Return the [X, Y] coordinate for the center point of the cell that contains the specified text.  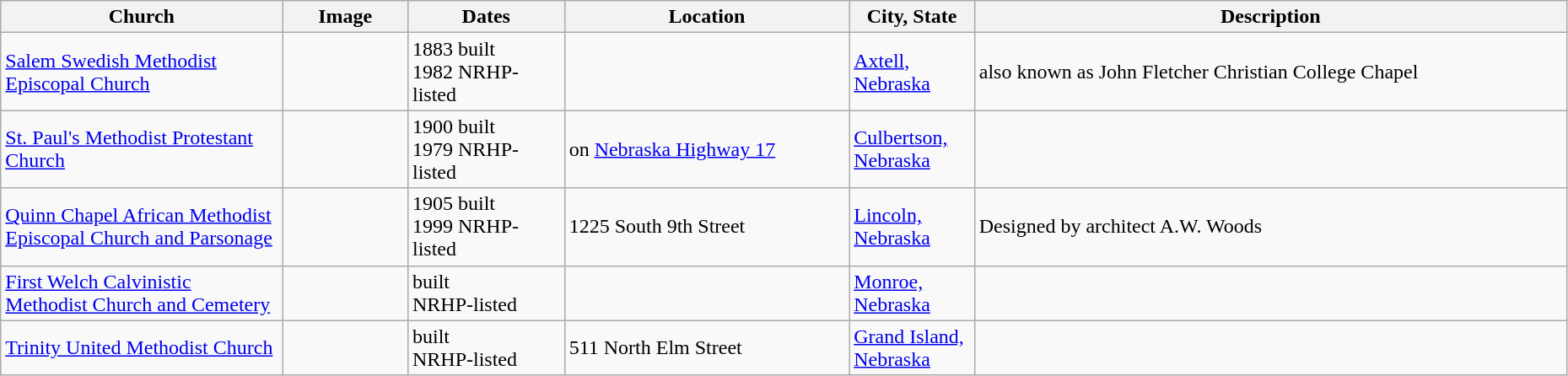
511 North Elm Street [707, 347]
Grand Island, Nebraska [913, 347]
Designed by architect A.W. Woods [1270, 227]
City, State [913, 17]
also known as John Fletcher Christian College Chapel [1270, 72]
Image [346, 17]
1883 built1982 NRHP-listed [486, 72]
Trinity United Methodist Church [142, 347]
Monroe, Nebraska [913, 293]
St. Paul's Methodist Protestant Church [142, 149]
Description [1270, 17]
on Nebraska Highway 17 [707, 149]
Lincoln, Nebraska [913, 227]
Culbertson, Nebraska [913, 149]
Location [707, 17]
1225 South 9th Street [707, 227]
Salem Swedish Methodist Episcopal Church [142, 72]
First Welch Calvinistic Methodist Church and Cemetery [142, 293]
Axtell, Nebraska [913, 72]
Dates [486, 17]
1900 built1979 NRHP-listed [486, 149]
1905 built1999 NRHP-listed [486, 227]
Church [142, 17]
Quinn Chapel African Methodist Episcopal Church and Parsonage [142, 227]
